Return the (x, y) coordinate for the center point of the cell that contains the specified text.  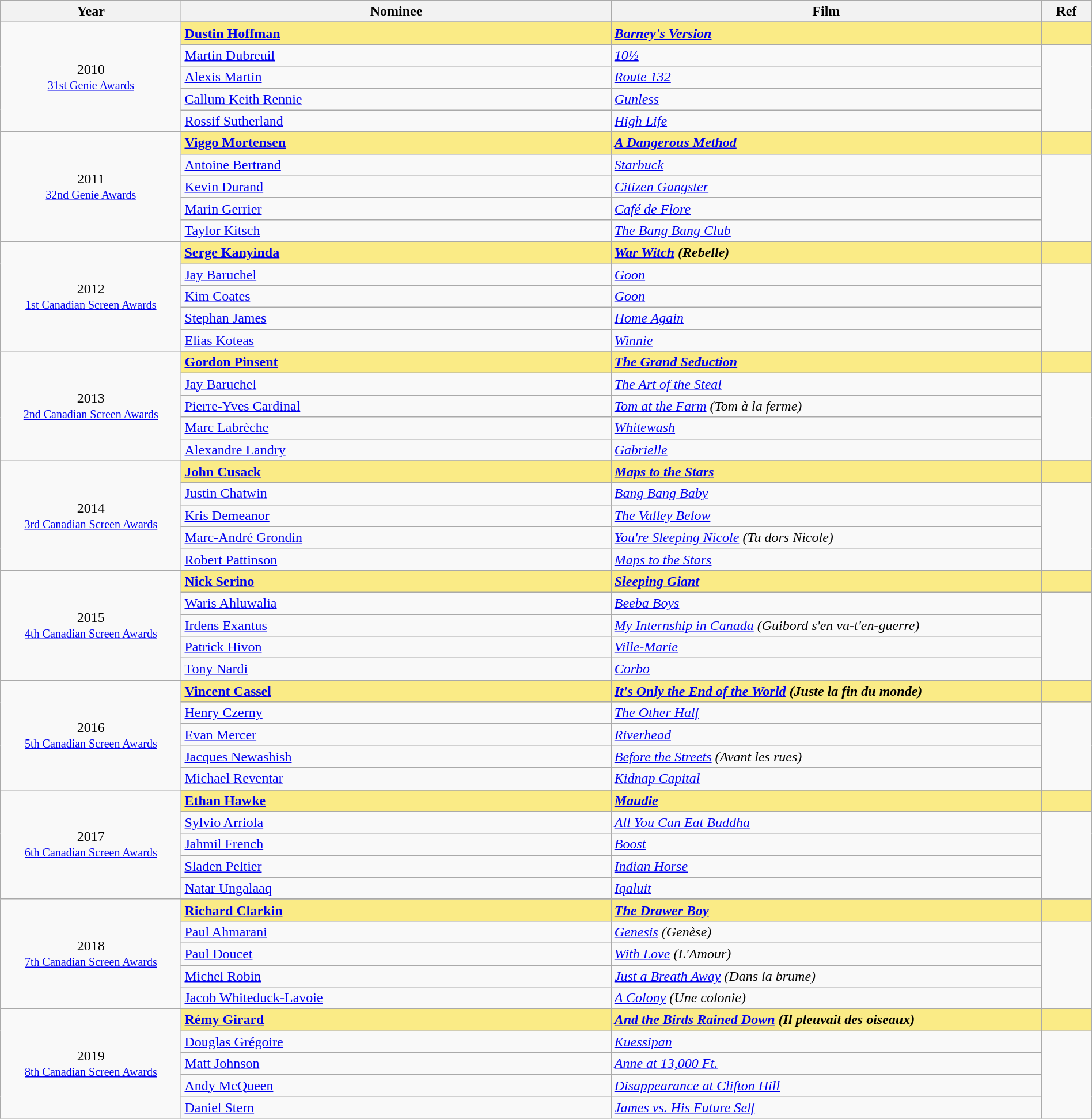
2013 2nd Canadian Screen Awards (91, 406)
Bang Bang Baby (826, 494)
Corbo (826, 669)
Film (826, 12)
Boost (826, 844)
Genesis (Genèse) (826, 932)
Callum Keith Rennie (396, 99)
Rossif Sutherland (396, 121)
War Witch (Rebelle) (826, 252)
Gunless (826, 99)
Serge Kanyinda (396, 252)
Viggo Mortensen (396, 143)
Richard Clarkin (396, 910)
A Colony (Une colonie) (826, 998)
10½ (826, 55)
Elias Koteas (396, 340)
Rémy Girard (396, 1020)
Starbuck (826, 165)
Stephan James (396, 318)
2017 6th Canadian Screen Awards (91, 844)
Sleeping Giant (826, 581)
Ville-Marie (826, 647)
Just a Breath Away (Dans la brume) (826, 976)
Justin Chatwin (396, 494)
Evan Mercer (396, 735)
Jacques Newashish (396, 757)
Barney's Version (826, 33)
Pierre-Yves Cardinal (396, 406)
Sylvio Arriola (396, 822)
Patrick Hivon (396, 647)
Andy McQueen (396, 1086)
Alexis Martin (396, 77)
2010 31st Genie Awards (91, 77)
Gabrielle (826, 450)
A Dangerous Method (826, 143)
Kim Coates (396, 297)
Henry Czerny (396, 713)
The Art of the Steal (826, 384)
Kevin Durand (396, 187)
2012 1st Canadian Screen Awards (91, 296)
Home Again (826, 318)
My Internship in Canada (Guibord s'en va-t'en-guerre) (826, 625)
2018 7th Canadian Screen Awards (91, 954)
Riverhead (826, 735)
2019 8th Canadian Screen Awards (91, 1064)
It's Only the End of the World (Juste la fin du monde) (826, 691)
Nick Serino (396, 581)
2016 5th Canadian Screen Awards (91, 735)
Kuessipan (826, 1042)
Maudie (826, 801)
Gordon Pinsent (396, 362)
Route 132 (826, 77)
Michael Reventar (396, 779)
Robert Pattinson (396, 559)
Tony Nardi (396, 669)
Ethan Hawke (396, 801)
The Valley Below (826, 515)
Disappearance at Clifton Hill (826, 1086)
Daniel Stern (396, 1107)
The Grand Seduction (826, 362)
Matt Johnson (396, 1064)
Anne at 13,000 Ft. (826, 1064)
Marc-André Grondin (396, 537)
2014 3rd Canadian Screen Awards (91, 515)
Sladen Peltier (396, 866)
Kris Demeanor (396, 515)
Marc Labrèche (396, 428)
Nominee (396, 12)
The Bang Bang Club (826, 230)
Winnie (826, 340)
Before the Streets (Avant les rues) (826, 757)
With Love (L'Amour) (826, 954)
The Drawer Boy (826, 910)
Alexandre Landry (396, 450)
2011 32nd Genie Awards (91, 187)
James vs. His Future Self (826, 1107)
High Life (826, 121)
Ref (1067, 12)
Marin Gerrier (396, 208)
And the Birds Rained Down (Il pleuvait des oiseaux) (826, 1020)
Antoine Bertrand (396, 165)
Michel Robin (396, 976)
Jahmil French (396, 844)
Paul Ahmarani (396, 932)
2015 4th Canadian Screen Awards (91, 625)
You're Sleeping Nicole (Tu dors Nicole) (826, 537)
The Other Half (826, 713)
Indian Horse (826, 866)
John Cusack (396, 472)
Irdens Exantus (396, 625)
Jacob Whiteduck-Lavoie (396, 998)
Vincent Cassel (396, 691)
Martin Dubreuil (396, 55)
Taylor Kitsch (396, 230)
Iqaluit (826, 888)
Dustin Hoffman (396, 33)
Waris Ahluwalia (396, 603)
Paul Doucet (396, 954)
Natar Ungalaaq (396, 888)
Café de Flore (826, 208)
Citizen Gangster (826, 187)
Year (91, 12)
All You Can Eat Buddha (826, 822)
Tom at the Farm (Tom à la ferme) (826, 406)
Beeba Boys (826, 603)
Kidnap Capital (826, 779)
Whitewash (826, 428)
Douglas Grégoire (396, 1042)
